Determine the [X, Y] coordinate at the center of the cell enclosing the given text.  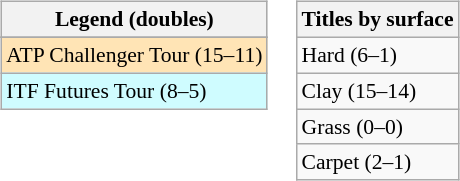
ITF Futures Tour (8–5) [134, 91]
Legend (doubles) [134, 20]
Hard (6–1) [378, 55]
Carpet (2–1) [378, 162]
Grass (0–0) [378, 127]
ATP Challenger Tour (15–11) [134, 55]
Titles by surface [378, 20]
Clay (15–14) [378, 91]
